Find where the given text appears and provide that cell's center as [x, y] coordinate. 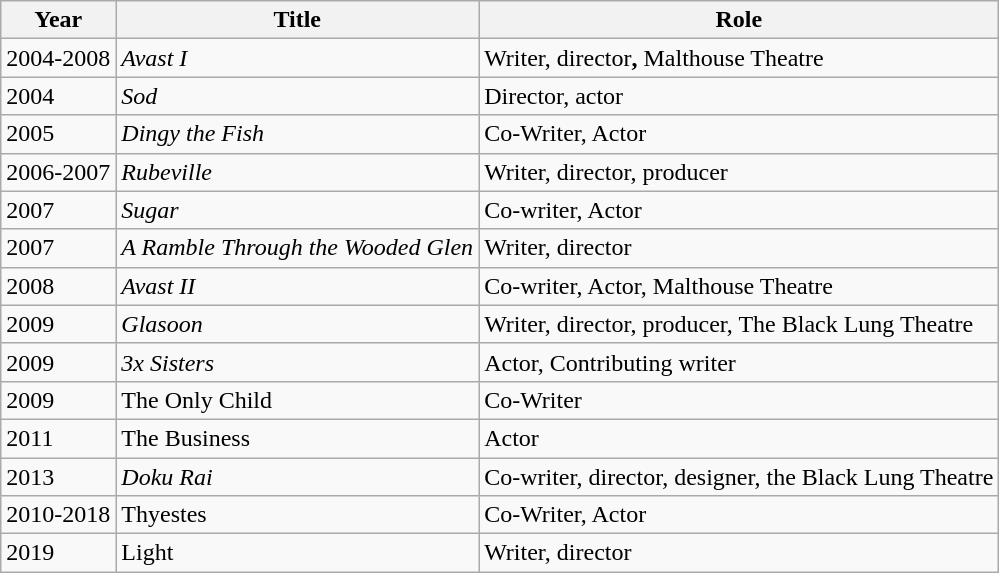
Rubeville [298, 172]
Sugar [298, 210]
2005 [58, 134]
2008 [58, 286]
2004-2008 [58, 58]
Thyestes [298, 515]
The Business [298, 438]
Actor, Contributing writer [739, 362]
A Ramble Through the Wooded Glen [298, 248]
Co-writer, Actor, Malthouse Theatre [739, 286]
Writer, director, producer [739, 172]
Dingy the Fish [298, 134]
Title [298, 20]
Avast II [298, 286]
Year [58, 20]
Co-writer, director, designer, the Black Lung Theatre [739, 477]
Avast I [298, 58]
Writer, director, Malthouse Theatre [739, 58]
Glasoon [298, 324]
The Only Child [298, 400]
2004 [58, 96]
2013 [58, 477]
Actor [739, 438]
Doku Rai [298, 477]
Writer, director, producer, The Black Lung Theatre [739, 324]
2011 [58, 438]
3x Sisters [298, 362]
2010-2018 [58, 515]
Sod [298, 96]
Director, actor [739, 96]
Co-Writer [739, 400]
Light [298, 553]
2006-2007 [58, 172]
Co-writer, Actor [739, 210]
Role [739, 20]
2019 [58, 553]
